Find where the given text appears and provide that cell's center as (x, y) coordinate. 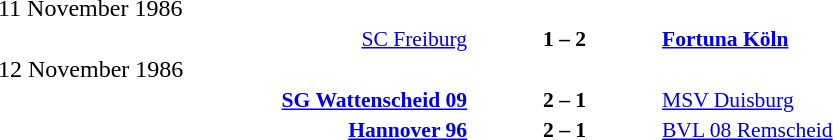
1 – 2 (564, 38)
2 – 1 (564, 100)
